Extract the (x, y) coordinate from the center of the cell holding the provided text.  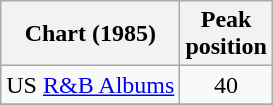
Peakposition (226, 34)
Chart (1985) (90, 34)
40 (226, 85)
US R&B Albums (90, 85)
